Capture the cell that displays the provided text and extract its [x, y] central coordinate. 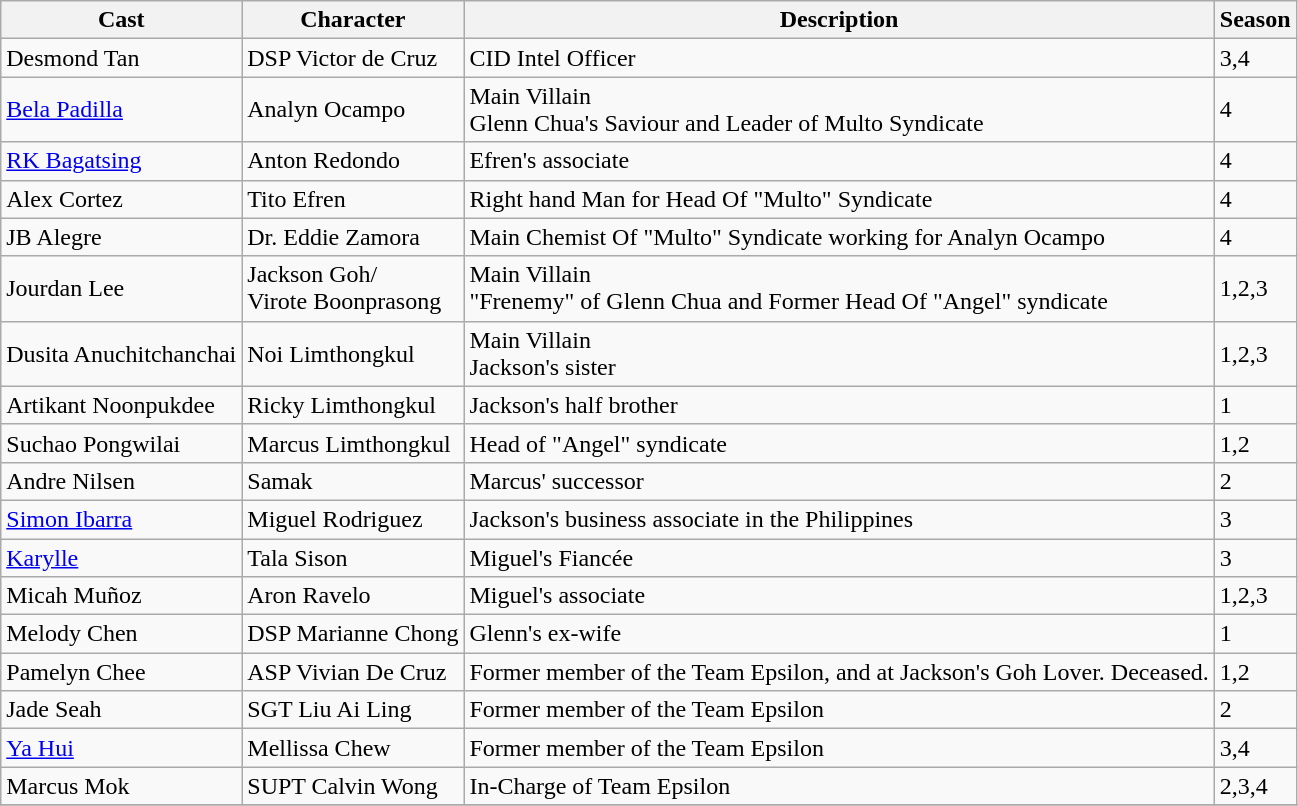
Former member of the Team Epsilon, and at Jackson's Goh Lover. Deceased. [839, 672]
Cast [122, 20]
Anton Redondo [353, 161]
Dr. Eddie Zamora [353, 237]
SUPT Calvin Wong [353, 786]
Ricky Limthongkul [353, 405]
Head of "Angel" syndicate [839, 443]
Artikant Noonpukdee [122, 405]
Main VillainJackson's sister [839, 354]
Glenn's ex-wife [839, 634]
Tito Efren [353, 199]
Mellissa Chew [353, 748]
Description [839, 20]
Efren's associate [839, 161]
Noi Limthongkul [353, 354]
Micah Muñoz [122, 596]
Desmond Tan [122, 58]
JB Alegre [122, 237]
Character [353, 20]
Bela Padilla [122, 110]
Suchao Pongwilai [122, 443]
Alex Cortez [122, 199]
RK Bagatsing [122, 161]
Pamelyn Chee [122, 672]
ASP Vivian De Cruz [353, 672]
Dusita Anuchitchanchai [122, 354]
Jackson's half brother [839, 405]
Simon Ibarra [122, 519]
Samak [353, 481]
Jourdan Lee [122, 288]
Jackson Goh/Virote Boonprasong [353, 288]
Aron Ravelo [353, 596]
Miguel's associate [839, 596]
SGT Liu Ai Ling [353, 710]
Miguel's Fiancée [839, 557]
Main VillainGlenn Chua's Saviour and Leader of Multo Syndicate [839, 110]
Andre Nilsen [122, 481]
Tala Sison [353, 557]
Ya Hui [122, 748]
Analyn Ocampo [353, 110]
Season [1255, 20]
Karylle [122, 557]
Melody Chen [122, 634]
DSP Marianne Chong [353, 634]
Marcus' successor [839, 481]
Jackson's business associate in the Philippines [839, 519]
Marcus Mok [122, 786]
In-Charge of Team Epsilon [839, 786]
Jade Seah [122, 710]
DSP Victor de Cruz [353, 58]
Marcus Limthongkul [353, 443]
Miguel Rodriguez [353, 519]
Main Villain"Frenemy" of Glenn Chua and Former Head Of "Angel" syndicate [839, 288]
Right hand Man for Head Of "Multo" Syndicate [839, 199]
2,3,4 [1255, 786]
Main Chemist Of "Multo" Syndicate working for Analyn Ocampo [839, 237]
CID Intel Officer [839, 58]
